For the text-containing cell, return its midpoint in [x, y] coordinate format. 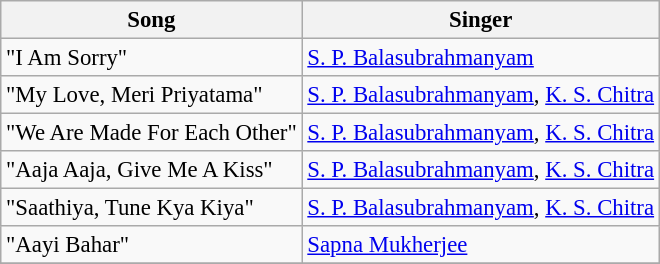
"We Are Made For Each Other" [152, 133]
"Saathiya, Tune Kya Kiya" [152, 208]
Singer [480, 20]
"Aayi Bahar" [152, 245]
Sapna Mukherjee [480, 245]
Song [152, 20]
"My Love, Meri Priyatama" [152, 95]
S. P. Balasubrahmanyam [480, 58]
"I Am Sorry" [152, 58]
"Aaja Aaja, Give Me A Kiss" [152, 170]
